Detect which cell encompasses the target text, then output its (x, y) center coordinate. 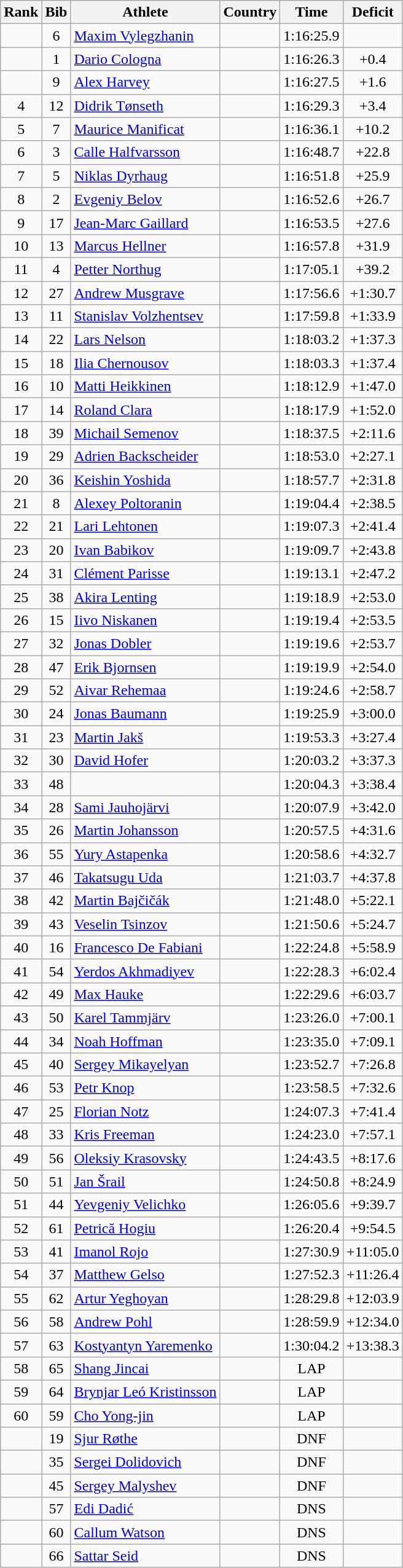
+2:31.8 (372, 480)
Clément Parisse (145, 573)
1:16:48.7 (311, 152)
+2:41.4 (372, 527)
+27.6 (372, 222)
Sjur Røthe (145, 1439)
+2:47.2 (372, 573)
1:18:12.9 (311, 386)
Dario Cologna (145, 59)
Deficit (372, 12)
+3:38.4 (372, 784)
Martin Jakš (145, 737)
1:16:52.6 (311, 199)
+1:37.4 (372, 363)
+8:24.9 (372, 1182)
+5:24.7 (372, 924)
61 (57, 1228)
+2:53.0 (372, 597)
66 (57, 1556)
Jean-Marc Gaillard (145, 222)
Matthew Gelso (145, 1275)
David Hofer (145, 761)
Jonas Dobler (145, 643)
Athlete (145, 12)
Lari Lehtonen (145, 527)
+1:52.0 (372, 410)
Sergey Mikayelyan (145, 1065)
Edi Dadić (145, 1509)
1:19:18.9 (311, 597)
+9:39.7 (372, 1205)
1:23:52.7 (311, 1065)
Sattar Seid (145, 1556)
1:19:19.4 (311, 620)
+0.4 (372, 59)
Sami Jauhojärvi (145, 807)
1:21:50.6 (311, 924)
1:23:58.5 (311, 1088)
Country (250, 12)
1:23:26.0 (311, 1017)
1:22:28.3 (311, 971)
1:16:51.8 (311, 176)
Martin Johansson (145, 831)
Yerdos Akhmadiyev (145, 971)
Sergei Dolidovich (145, 1462)
+10.2 (372, 129)
Kris Freeman (145, 1135)
+2:27.1 (372, 457)
Sergey Malyshev (145, 1486)
Erik Bjornsen (145, 667)
1:24:07.3 (311, 1111)
1:16:36.1 (311, 129)
+9:54.5 (372, 1228)
+1:30.7 (372, 293)
1:18:53.0 (311, 457)
1:20:03.2 (311, 761)
+39.2 (372, 269)
Petter Northug (145, 269)
Stanislav Volzhentsev (145, 316)
Aivar Rehemaa (145, 691)
Oleksiy Krasovsky (145, 1158)
1:18:57.7 (311, 480)
Time (311, 12)
Andrew Musgrave (145, 293)
+1:33.9 (372, 316)
+4:32.7 (372, 854)
1:19:19.9 (311, 667)
+25.9 (372, 176)
63 (57, 1345)
+7:41.4 (372, 1111)
1:16:29.3 (311, 106)
+4:37.8 (372, 877)
1:27:30.9 (311, 1252)
+2:58.7 (372, 691)
+2:11.6 (372, 433)
Ilia Chernousov (145, 363)
1:16:25.9 (311, 36)
Ivan Babikov (145, 550)
+7:32.6 (372, 1088)
Yury Astapenka (145, 854)
1:19:25.9 (311, 714)
62 (57, 1298)
Yevgeniy Velichko (145, 1205)
Matti Heikkinen (145, 386)
65 (57, 1368)
+1:47.0 (372, 386)
2 (57, 199)
Karel Tammjärv (145, 1017)
+12:03.9 (372, 1298)
Iivo Niskanen (145, 620)
1:21:48.0 (311, 901)
1:19:09.7 (311, 550)
Veselin Tsinzov (145, 924)
+13:38.3 (372, 1345)
Alex Harvey (145, 82)
+7:00.1 (372, 1017)
+7:26.8 (372, 1065)
+26.7 (372, 199)
Florian Notz (145, 1111)
1:24:23.0 (311, 1135)
Petrică Hogiu (145, 1228)
+5:22.1 (372, 901)
1:20:57.5 (311, 831)
Adrien Backscheider (145, 457)
Michail Semenov (145, 433)
+6:02.4 (372, 971)
1:17:56.6 (311, 293)
Maxim Vylegzhanin (145, 36)
+3:42.0 (372, 807)
Shang Jincai (145, 1368)
1:19:13.1 (311, 573)
Evgeniy Belov (145, 199)
Max Hauke (145, 994)
Takatsugu Uda (145, 877)
+3:27.4 (372, 737)
+8:17.6 (372, 1158)
Francesco De Fabiani (145, 947)
1:19:53.3 (311, 737)
1:17:59.8 (311, 316)
Martin Bajčičák (145, 901)
1:16:53.5 (311, 222)
1:16:27.5 (311, 82)
+3.4 (372, 106)
+5:58.9 (372, 947)
1:21:03.7 (311, 877)
1:18:03.3 (311, 363)
Imanol Rojo (145, 1252)
Calle Halfvarsson (145, 152)
+2:53.5 (372, 620)
1:20:04.3 (311, 784)
1:19:07.3 (311, 527)
1:24:50.8 (311, 1182)
+3:37.3 (372, 761)
+6:03.7 (372, 994)
1:16:57.8 (311, 246)
1:16:26.3 (311, 59)
+11:05.0 (372, 1252)
Roland Clara (145, 410)
3 (57, 152)
1:18:03.2 (311, 340)
1:20:58.6 (311, 854)
64 (57, 1392)
Jan Šrail (145, 1182)
+2:53.7 (372, 643)
Alexey Poltoranin (145, 503)
Kostyantyn Yaremenko (145, 1345)
1:19:19.6 (311, 643)
+22.8 (372, 152)
Artur Yeghoyan (145, 1298)
1:24:43.5 (311, 1158)
1:22:29.6 (311, 994)
Maurice Manificat (145, 129)
+11:26.4 (372, 1275)
1:22:24.8 (311, 947)
+12:34.0 (372, 1322)
1:19:04.4 (311, 503)
1:19:24.6 (311, 691)
1:30:04.2 (311, 1345)
Jonas Baumann (145, 714)
+2:54.0 (372, 667)
1:26:20.4 (311, 1228)
+1.6 (372, 82)
Didrik Tønseth (145, 106)
Brynjar Leó Kristinsson (145, 1392)
+2:38.5 (372, 503)
+7:57.1 (372, 1135)
Lars Nelson (145, 340)
1:28:29.8 (311, 1298)
Rank (21, 12)
Akira Lenting (145, 597)
Bib (57, 12)
1:23:35.0 (311, 1041)
Petr Knop (145, 1088)
+31.9 (372, 246)
1:18:17.9 (311, 410)
Noah Hoffman (145, 1041)
1 (57, 59)
+4:31.6 (372, 831)
1:26:05.6 (311, 1205)
+2:43.8 (372, 550)
1:28:59.9 (311, 1322)
Keishin Yoshida (145, 480)
Andrew Pohl (145, 1322)
Niklas Dyrhaug (145, 176)
1:20:07.9 (311, 807)
+1:37.3 (372, 340)
1:18:37.5 (311, 433)
1:27:52.3 (311, 1275)
Callum Watson (145, 1532)
Marcus Hellner (145, 246)
Cho Yong-jin (145, 1415)
+7:09.1 (372, 1041)
+3:00.0 (372, 714)
1:17:05.1 (311, 269)
